Pinpoint the cell where the given text exists, returning its (X, Y) midpoint coordinate. 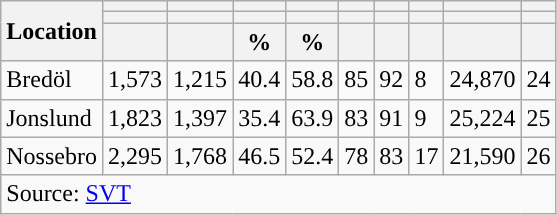
1,768 (200, 156)
46.5 (260, 156)
52.4 (312, 156)
26 (538, 156)
85 (356, 80)
Location (52, 31)
25,224 (482, 118)
1,573 (134, 80)
2,295 (134, 156)
1,823 (134, 118)
25 (538, 118)
17 (426, 156)
24 (538, 80)
Source: SVT (278, 194)
40.4 (260, 80)
35.4 (260, 118)
21,590 (482, 156)
63.9 (312, 118)
Nossebro (52, 156)
8 (426, 80)
78 (356, 156)
24,870 (482, 80)
9 (426, 118)
91 (392, 118)
Bredöl (52, 80)
1,397 (200, 118)
Jonslund (52, 118)
1,215 (200, 80)
92 (392, 80)
58.8 (312, 80)
